Output the [X, Y] coordinate of the center of the cell containing the given text.  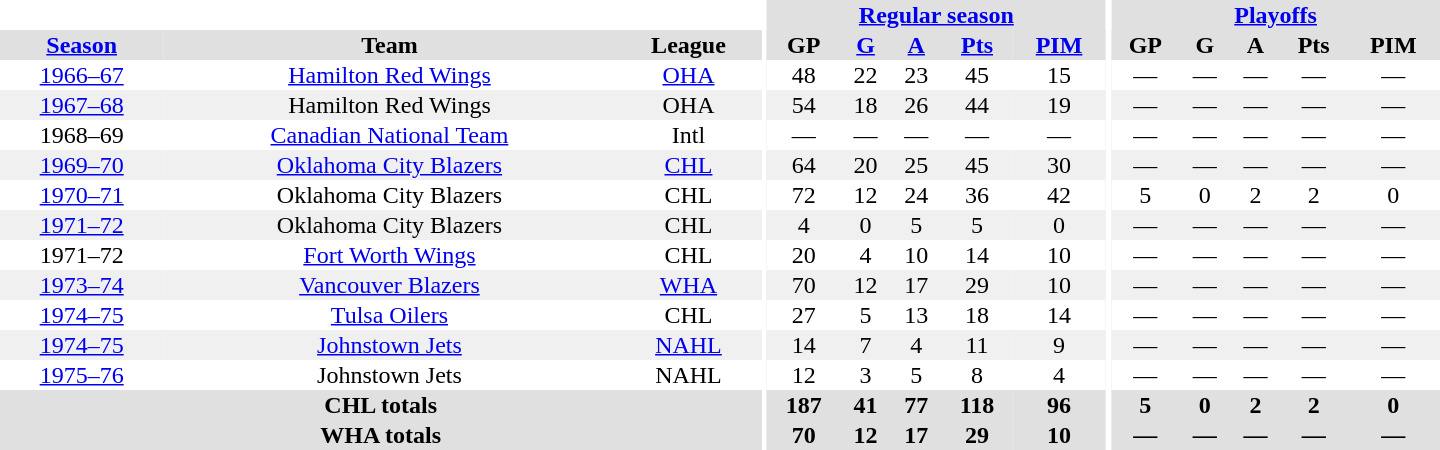
8 [978, 375]
15 [1058, 75]
77 [916, 405]
36 [978, 195]
CHL totals [380, 405]
23 [916, 75]
3 [866, 375]
Playoffs [1276, 15]
1966–67 [82, 75]
24 [916, 195]
54 [804, 105]
118 [978, 405]
Fort Worth Wings [389, 255]
Team [389, 45]
9 [1058, 345]
WHA totals [380, 435]
1973–74 [82, 285]
187 [804, 405]
Canadian National Team [389, 135]
Tulsa Oilers [389, 315]
Regular season [936, 15]
1967–68 [82, 105]
13 [916, 315]
42 [1058, 195]
Season [82, 45]
26 [916, 105]
11 [978, 345]
44 [978, 105]
7 [866, 345]
Vancouver Blazers [389, 285]
Intl [689, 135]
22 [866, 75]
72 [804, 195]
19 [1058, 105]
96 [1058, 405]
1975–76 [82, 375]
League [689, 45]
1968–69 [82, 135]
1970–71 [82, 195]
25 [916, 165]
48 [804, 75]
64 [804, 165]
41 [866, 405]
1969–70 [82, 165]
WHA [689, 285]
27 [804, 315]
30 [1058, 165]
